From the cell containing the given text, extract its center point as (x, y) coordinate. 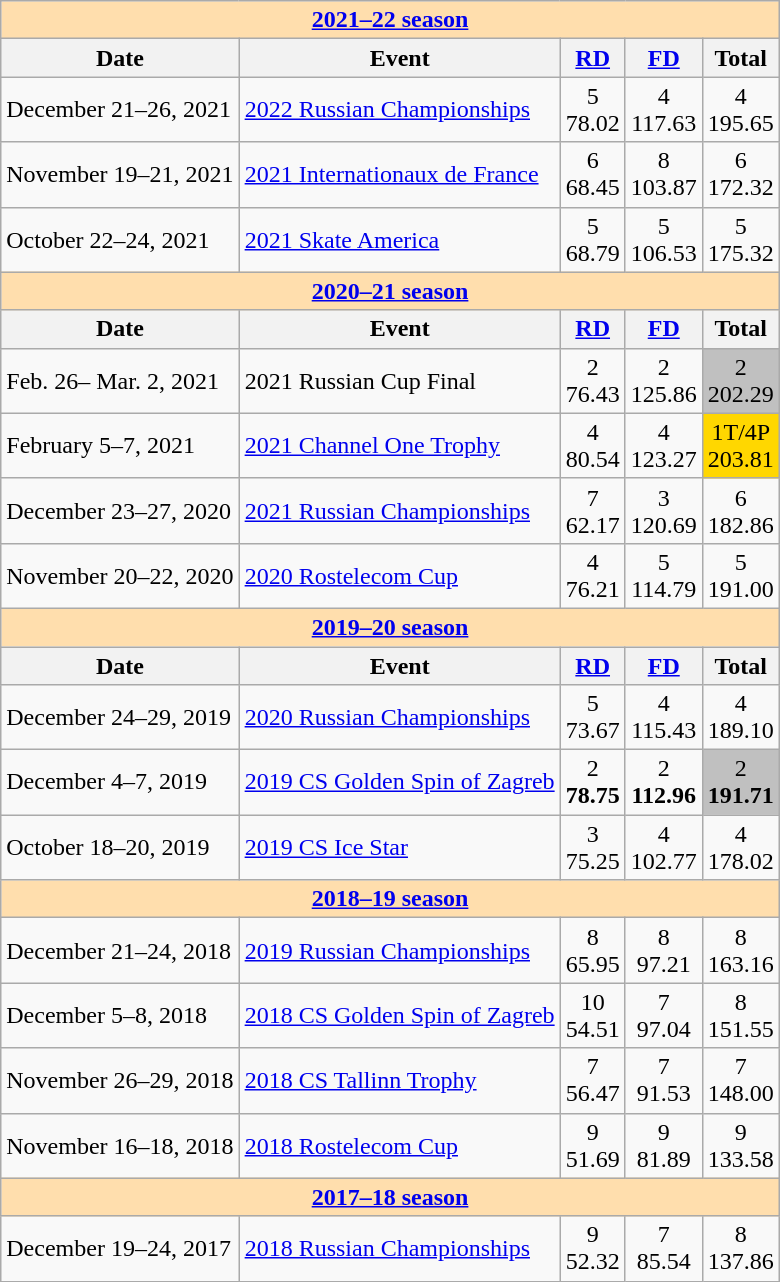
2 125.86 (664, 380)
2 191.71 (740, 782)
8 137.86 (740, 1248)
4 189.10 (740, 718)
8 65.95 (592, 950)
2019 Russian Championships (400, 950)
2021 Skate America (400, 240)
2022 Russian Championships (400, 110)
December 23–27, 2020 (120, 510)
December 21–26, 2021 (120, 110)
7 91.53 (664, 1080)
2021–22 season (390, 20)
2018–19 season (390, 899)
2021 Channel One Trophy (400, 446)
2018 CS Golden Spin of Zagreb (400, 1016)
7 85.54 (664, 1248)
4 123.27 (664, 446)
5 73.67 (592, 718)
5 175.32 (740, 240)
2019 CS Ice Star (400, 848)
2021 Russian Championships (400, 510)
2 112.96 (664, 782)
February 5–7, 2021 (120, 446)
9 133.58 (740, 1146)
4 115.43 (664, 718)
2 78.75 (592, 782)
7 97.04 (664, 1016)
2019 CS Golden Spin of Zagreb (400, 782)
4 117.63 (664, 110)
1T/4P 203.81 (740, 446)
5 114.79 (664, 576)
5 106.53 (664, 240)
8 163.16 (740, 950)
7 56.47 (592, 1080)
2021 Russian Cup Final (400, 380)
2020 Russian Championships (400, 718)
6182.86 (740, 510)
October 18–20, 2019 (120, 848)
November 16–18, 2018 (120, 1146)
December 4–7, 2019 (120, 782)
2020 Rostelecom Cup (400, 576)
7 62.17 (592, 510)
December 19–24, 2017 (120, 1248)
8 97.21 (664, 950)
2021 Internationaux de France (400, 174)
6 68.45 (592, 174)
2017–18 season (390, 1197)
9 51.69 (592, 1146)
5 78.02 (592, 110)
9 81.89 (664, 1146)
4 102.77 (664, 848)
December 24–29, 2019 (120, 718)
7 148.00 (740, 1080)
9 52.32 (592, 1248)
2020–21 season (390, 291)
2019–20 season (390, 627)
2018 Rostelecom Cup (400, 1146)
2 202.29 (740, 380)
Feb. 26– Mar. 2, 2021 (120, 380)
3120.69 (664, 510)
8 103.87 (664, 174)
October 22–24, 2021 (120, 240)
4 195.65 (740, 110)
2 76.43 (592, 380)
3 75.25 (592, 848)
5 191.00 (740, 576)
4 76.21 (592, 576)
November 20–22, 2020 (120, 576)
10 54.51 (592, 1016)
8 151.55 (740, 1016)
December 21–24, 2018 (120, 950)
2018 CS Tallinn Trophy (400, 1080)
November 19–21, 2021 (120, 174)
2018 Russian Championships (400, 1248)
4 80.54 (592, 446)
December 5–8, 2018 (120, 1016)
6 172.32 (740, 174)
4 178.02 (740, 848)
November 26–29, 2018 (120, 1080)
5 68.79 (592, 240)
